Extract the [x, y] coordinate from the center of the cell holding the provided text.  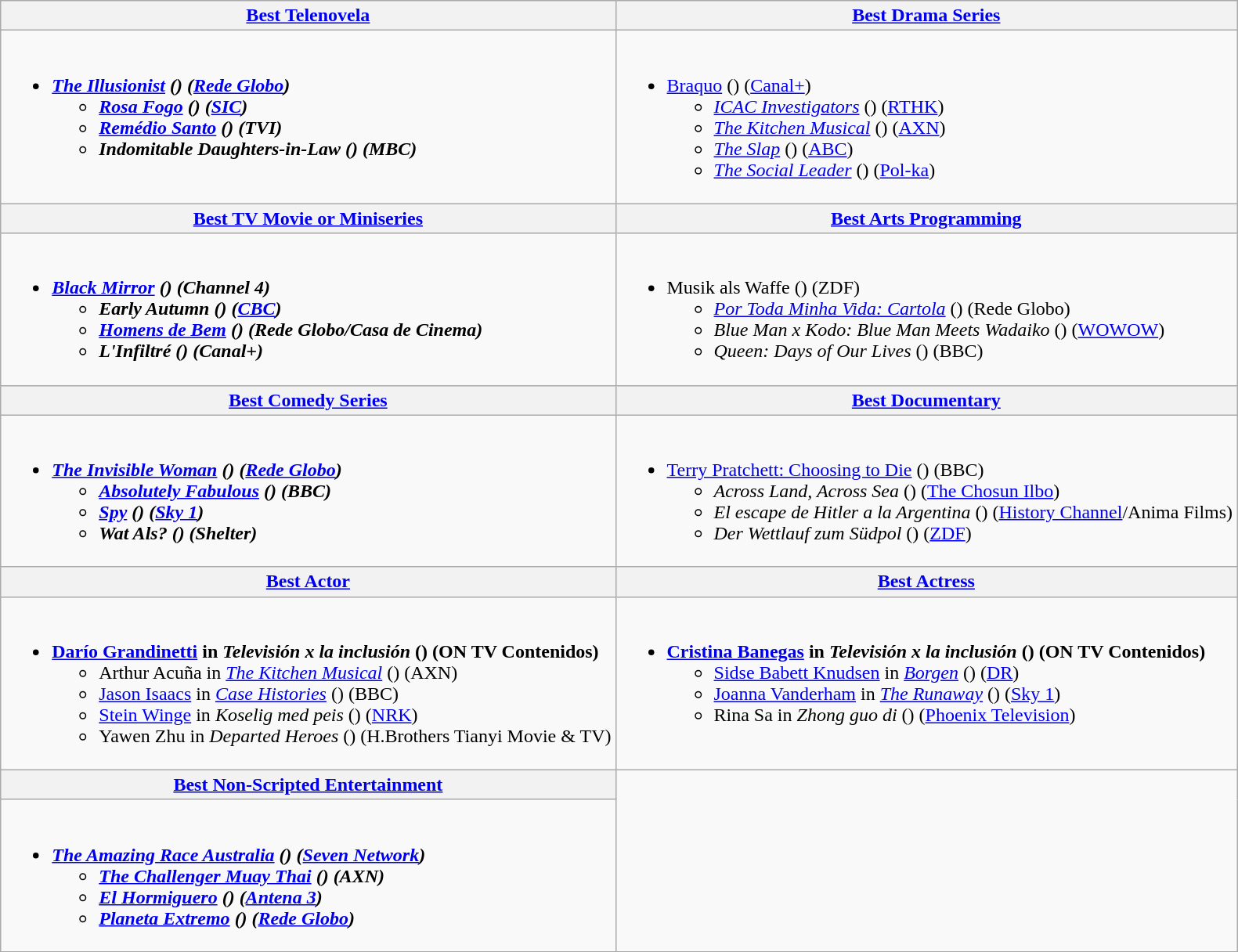
Best Documentary [926, 400]
Best Drama Series [926, 16]
Best Actress [926, 582]
Best Non-Scripted Entertainment [309, 784]
Best Comedy Series [309, 400]
The Illusionist () (Rede Globo)Rosa Fogo () (SIC)Remédio Santo () (TVI)Indomitable Daughters-in-Law () (MBC) [309, 117]
Best TV Movie or Miniseries [309, 218]
Best Actor [309, 582]
Black Mirror () (Channel 4)Early Autumn () (CBC)Homens de Bem () (Rede Globo/Casa de Cinema)L'Infiltré () (Canal+) [309, 309]
The Amazing Race Australia () (Seven Network)The Challenger Muay Thai () (AXN)El Hormiguero () (Antena 3)Planeta Extremo () (Rede Globo) [309, 875]
The Invisible Woman () (Rede Globo)Absolutely Fabulous () (BBC)Spy () (Sky 1)Wat Als? () (Shelter) [309, 491]
Braquo () (Canal+)ICAC Investigators () (RTHK)The Kitchen Musical () (AXN)The Slap () (ABC)The Social Leader () (Pol-ka) [926, 117]
Best Telenovela [309, 16]
Best Arts Programming [926, 218]
